Find where the given text appears and provide that cell's center as (x, y) coordinate. 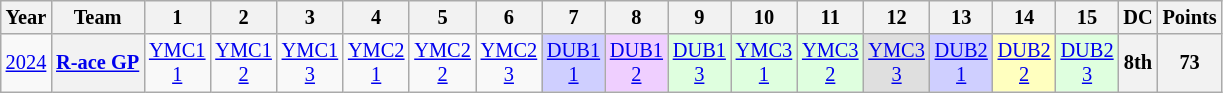
14 (1024, 17)
DUB13 (700, 63)
3 (310, 17)
DUB12 (636, 63)
Team (98, 17)
7 (574, 17)
DUB22 (1024, 63)
YMC33 (896, 63)
YMC21 (376, 63)
15 (1088, 17)
Points (1190, 17)
DUB23 (1088, 63)
12 (896, 17)
13 (962, 17)
YMC23 (509, 63)
9 (700, 17)
DC (1138, 17)
DUB21 (962, 63)
YMC32 (830, 63)
R-ace GP (98, 63)
73 (1190, 63)
YMC11 (177, 63)
2024 (26, 63)
8th (1138, 63)
10 (764, 17)
YMC13 (310, 63)
1 (177, 17)
4 (376, 17)
6 (509, 17)
Year (26, 17)
8 (636, 17)
11 (830, 17)
YMC31 (764, 63)
DUB11 (574, 63)
5 (442, 17)
YMC12 (243, 63)
YMC22 (442, 63)
2 (243, 17)
